Locate the cell with the specified text and output its (x, y) center coordinate. 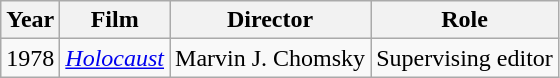
Holocaust (115, 58)
Director (270, 20)
Role (465, 20)
Film (115, 20)
Marvin J. Chomsky (270, 58)
Supervising editor (465, 58)
Year (30, 20)
1978 (30, 58)
